Find where the given text appears and provide that cell's center as [x, y] coordinate. 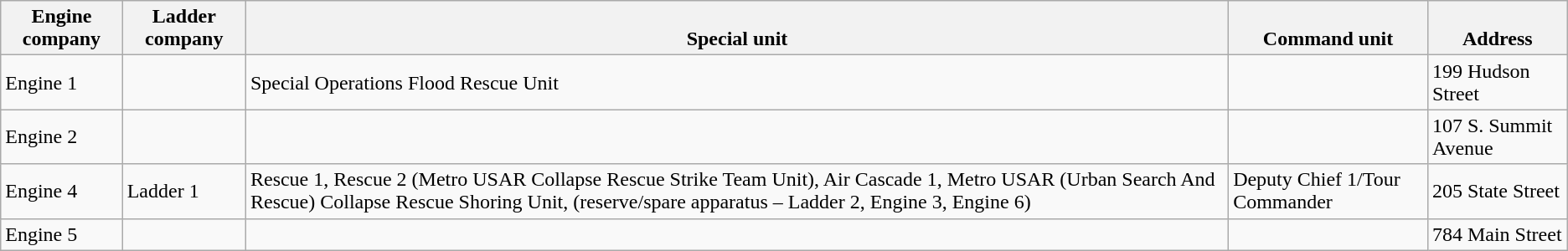
Special Operations Flood Rescue Unit [737, 82]
107 S. Summit Avenue [1498, 137]
Ladder company [184, 28]
Address [1498, 28]
784 Main Street [1498, 234]
Ladder 1 [184, 191]
Engine company [62, 28]
Engine 1 [62, 82]
Engine 5 [62, 234]
Special unit [737, 28]
199 Hudson Street [1498, 82]
Deputy Chief 1/Tour Commander [1328, 191]
Engine 2 [62, 137]
205 State Street [1498, 191]
Engine 4 [62, 191]
Command unit [1328, 28]
